Search for the cell housing the specified text and yield its (x, y) center coordinate. 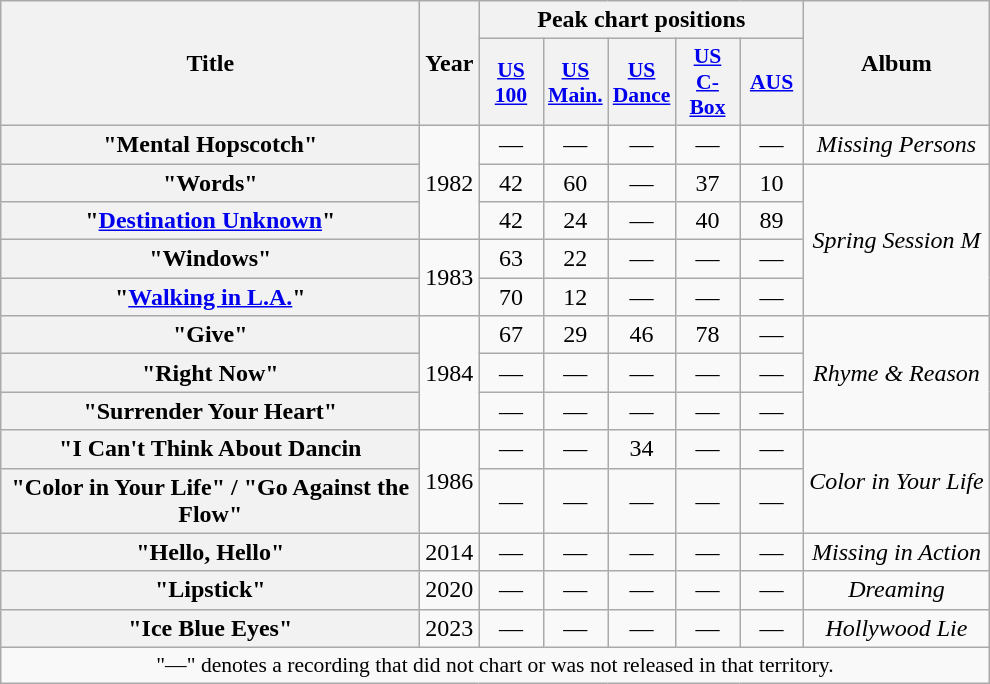
78 (707, 335)
"Right Now" (210, 373)
12 (576, 297)
Missing in Action (897, 552)
"—" denotes a recording that did not chart or was not released in that territory. (495, 665)
34 (642, 449)
Spring Session M (897, 240)
37 (707, 183)
"Give" (210, 335)
"Windows" (210, 259)
2020 (450, 590)
"Destination Unknown" (210, 221)
2014 (450, 552)
89 (772, 221)
AUS (772, 82)
2023 (450, 628)
Hollywood Lie (897, 628)
63 (511, 259)
Album (897, 64)
70 (511, 297)
"Walking in L.A." (210, 297)
US 100 (511, 82)
US Dance (642, 82)
24 (576, 221)
10 (772, 183)
US C-Box (707, 82)
Year (450, 64)
Peak chart positions (642, 20)
Color in Your Life (897, 482)
40 (707, 221)
Missing Persons (897, 144)
"I Can't Think About Dancin (210, 449)
"Color in Your Life" / "Go Against the Flow" (210, 500)
US Main. (576, 82)
46 (642, 335)
22 (576, 259)
1983 (450, 278)
"Surrender Your Heart" (210, 411)
"Ice Blue Eyes" (210, 628)
1982 (450, 182)
"Mental Hopscotch" (210, 144)
29 (576, 335)
"Hello, Hello" (210, 552)
"Lipstick" (210, 590)
"Words" (210, 183)
1984 (450, 373)
1986 (450, 482)
60 (576, 183)
Title (210, 64)
Rhyme & Reason (897, 373)
67 (511, 335)
Dreaming (897, 590)
